Locate the cell with the specified text and output its (x, y) center coordinate. 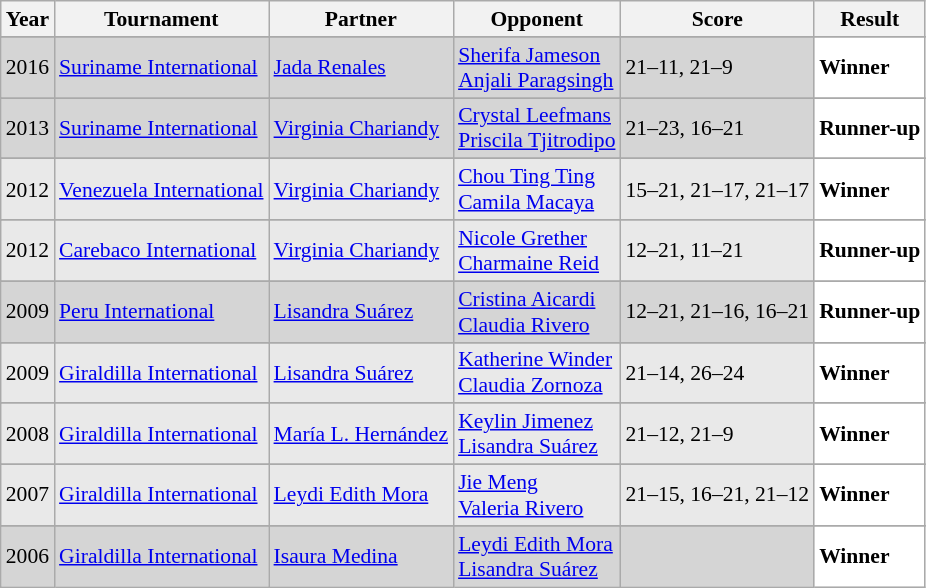
Nicole Grether Charmaine Reid (536, 250)
21–14, 26–24 (717, 372)
2016 (28, 68)
Sherifa Jameson Anjali Paragsingh (536, 68)
2006 (28, 556)
21–12, 21–9 (717, 434)
Opponent (536, 19)
21–11, 21–9 (717, 68)
Leydi Edith Mora Lisandra Suárez (536, 556)
2007 (28, 496)
Carebaco International (161, 250)
12–21, 11–21 (717, 250)
Jada Renales (362, 68)
Tournament (161, 19)
Keylin Jimenez Lisandra Suárez (536, 434)
Cristina Aicardi Claudia Rivero (536, 312)
Venezuela International (161, 190)
Leydi Edith Mora (362, 496)
12–21, 21–16, 16–21 (717, 312)
Chou Ting Ting Camila Macaya (536, 190)
Year (28, 19)
Partner (362, 19)
15–21, 21–17, 21–17 (717, 190)
Result (870, 19)
2013 (28, 128)
Score (717, 19)
Peru International (161, 312)
21–23, 16–21 (717, 128)
María L. Hernández (362, 434)
21–15, 16–21, 21–12 (717, 496)
Jie Meng Valeria Rivero (536, 496)
Katherine Winder Claudia Zornoza (536, 372)
2008 (28, 434)
Isaura Medina (362, 556)
Crystal Leefmans Priscila Tjitrodipo (536, 128)
